Return the (x, y) coordinate for the center point of the cell that contains the specified text.  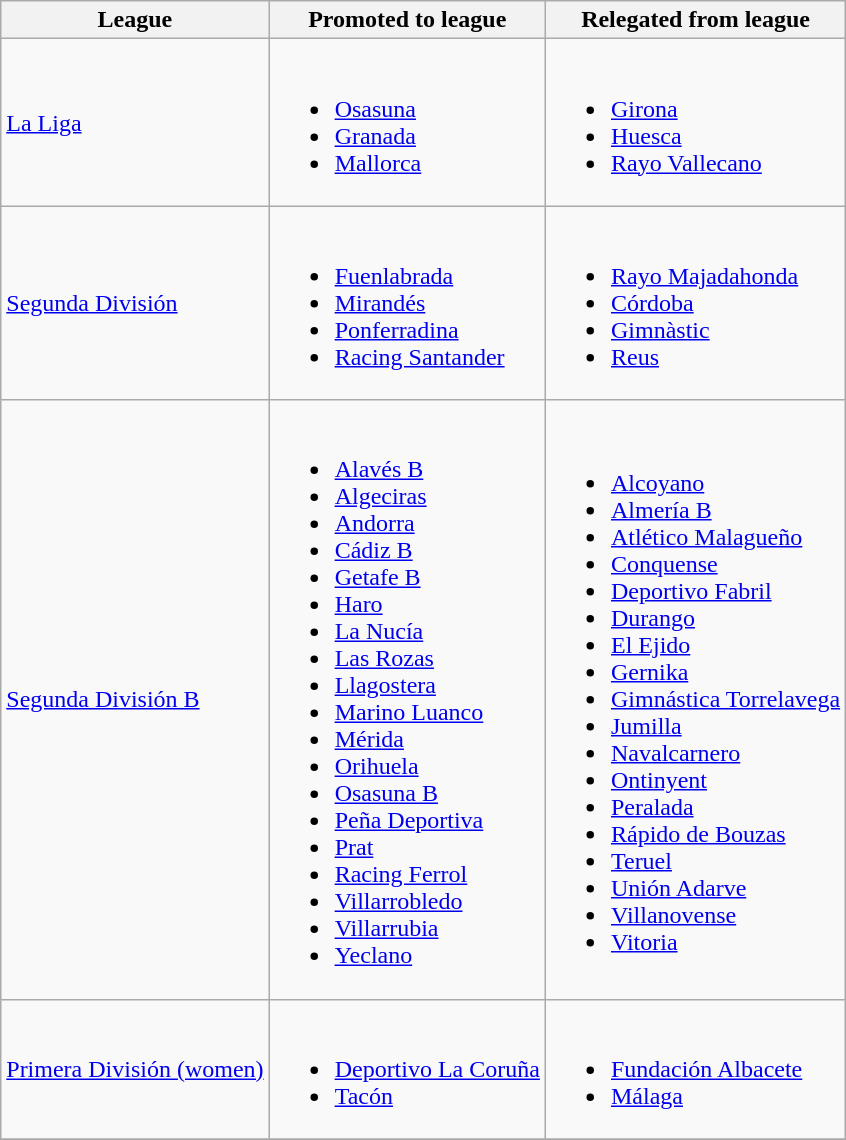
League (135, 20)
FuenlabradaMirandésPonferradinaRacing Santander (407, 303)
Fundación AlbaceteMálaga (695, 1069)
Primera División (women) (135, 1069)
Relegated from league (695, 20)
Promoted to league (407, 20)
Segunda División (135, 303)
Deportivo La CoruñaTacón (407, 1069)
Rayo MajadahondaCórdobaGimnàsticReus (695, 303)
GironaHuescaRayo Vallecano (695, 122)
OsasunaGranadaMallorca (407, 122)
La Liga (135, 122)
Segunda División B (135, 700)
